Return (x, y) of the center of cell containing provided text 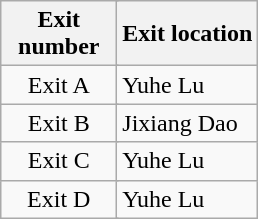
Exit D (59, 199)
Jixiang Dao (188, 123)
Exit C (59, 161)
Exit location (188, 34)
Exit B (59, 123)
Exit number (59, 34)
Exit A (59, 85)
